Find where the given text appears and provide that cell's center as [X, Y] coordinate. 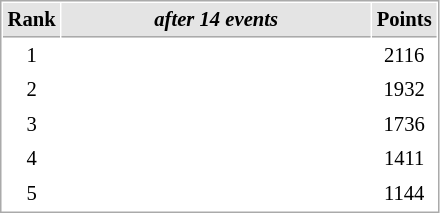
1932 [404, 90]
2116 [404, 56]
1 [32, 56]
3 [32, 124]
5 [32, 194]
4 [32, 158]
Points [404, 20]
1144 [404, 194]
1736 [404, 124]
after 14 events [216, 20]
Rank [32, 20]
1411 [404, 158]
2 [32, 90]
